For the text-containing cell, return its midpoint in (X, Y) coordinate format. 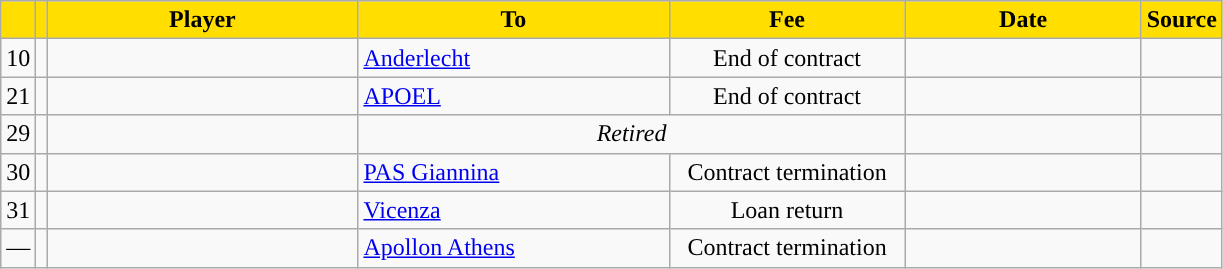
PAS Giannina (514, 172)
21 (18, 96)
31 (18, 210)
Retired (632, 134)
Fee (787, 20)
— (18, 248)
To (514, 20)
Source (1182, 20)
29 (18, 134)
APOEL (514, 96)
Player (202, 20)
30 (18, 172)
Date (1023, 20)
Vicenza (514, 210)
Apollon Athens (514, 248)
10 (18, 58)
Loan return (787, 210)
Anderlecht (514, 58)
